Scan for the cell matching the given text and deliver its [X, Y] coordinate at center. 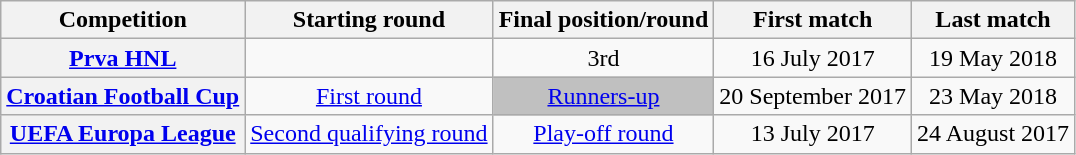
First match [813, 20]
23 May 2018 [994, 96]
Croatian Football Cup [123, 96]
First round [369, 96]
Last match [994, 20]
Prva HNL [123, 58]
20 September 2017 [813, 96]
16 July 2017 [813, 58]
24 August 2017 [994, 134]
Runners-up [604, 96]
13 July 2017 [813, 134]
Second qualifying round [369, 134]
19 May 2018 [994, 58]
Final position/round [604, 20]
3rd [604, 58]
UEFA Europa League [123, 134]
Competition [123, 20]
Play-off round [604, 134]
Starting round [369, 20]
